Scan for the cell matching the given text and deliver its (x, y) coordinate at center. 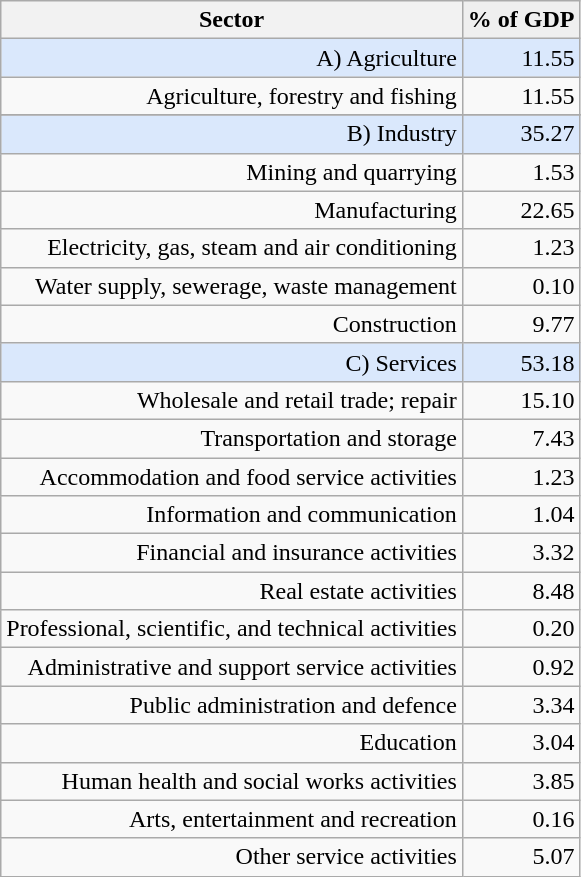
9.77 (521, 324)
0.92 (521, 667)
35.27 (521, 134)
Transportation and storage (232, 438)
Manufacturing (232, 210)
0.20 (521, 629)
Professional, scientific, and technical activities (232, 629)
Water supply, sewerage, waste management (232, 286)
Wholesale and retail trade; repair (232, 400)
53.18 (521, 362)
Real estate activities (232, 591)
22.65 (521, 210)
3.04 (521, 743)
Other service activities (232, 857)
Electricity, gas, steam and air conditioning (232, 248)
Construction (232, 324)
% of GDP (521, 20)
Accommodation and food service activities (232, 477)
0.10 (521, 286)
Public administration and defence (232, 705)
Mining and quarrying (232, 172)
1.53 (521, 172)
Financial and insurance activities (232, 553)
15.10 (521, 400)
3.85 (521, 781)
5.07 (521, 857)
Administrative and support service activities (232, 667)
B) Industry (232, 134)
Arts, entertainment and recreation (232, 819)
Education (232, 743)
Information and communication (232, 515)
Agriculture, forestry and fishing (232, 96)
A) Agriculture (232, 58)
Sector (232, 20)
8.48 (521, 591)
3.32 (521, 553)
C) Services (232, 362)
1.04 (521, 515)
3.34 (521, 705)
0.16 (521, 819)
7.43 (521, 438)
Human health and social works activities (232, 781)
